Provide the [X, Y] coordinate of the cell's center where the given text is located.  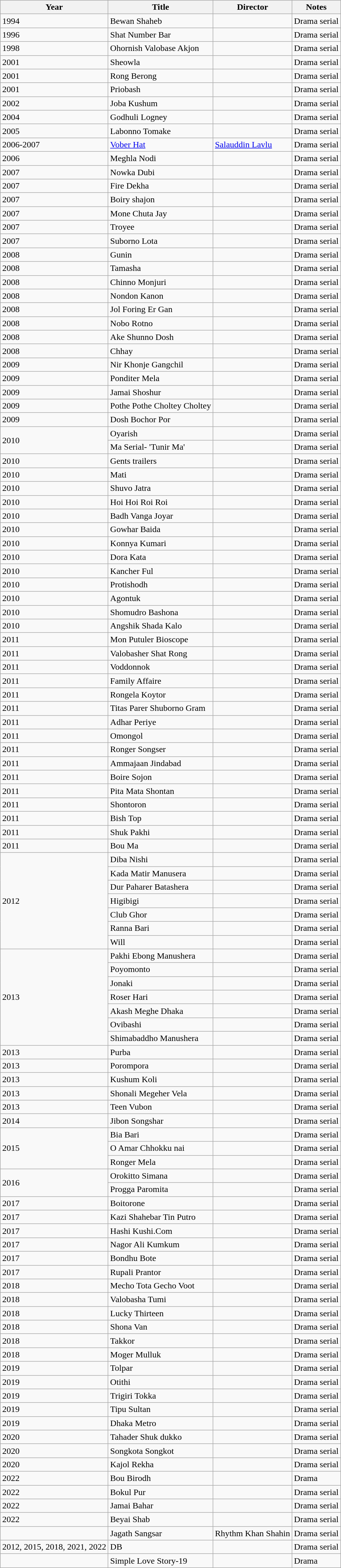
O Amar Chhokku nai [161, 1148]
Dur Paharer Batashera [161, 887]
Ma Serial- 'Tunir Ma' [161, 447]
Lucky Thirteen [161, 1313]
Rong Berong [161, 76]
Dosh Bochor Por [161, 420]
Bewan Shaheb [161, 21]
Hoi Hoi Roi Roi [161, 502]
Shontoron [161, 804]
Labonno Tomake [161, 131]
Gowhar Baida [161, 530]
Konnya Kumari [161, 543]
Tahader Shuk dukko [161, 1437]
2006 [54, 158]
Poyomonto [161, 969]
2012, 2015, 2018, 2021, 2022 [54, 1547]
Titas Parer Shuborno Gram [161, 708]
Mecho Tota Gecho Voot [161, 1286]
Protishodh [161, 584]
Mon Putuler Bioscope [161, 640]
Fire Dekha [161, 186]
Porompora [161, 1066]
Bondhu Bote [161, 1258]
Kazi Shahebar Tin Putro [161, 1217]
Gents trailers [161, 461]
Nowka Dubi [161, 172]
Pakhi Ebong Manushera [161, 956]
Orokitto Simana [161, 1176]
Year [54, 7]
Boitorone [161, 1203]
1998 [54, 48]
Shuk Pakhi [161, 832]
Jibon Songshar [161, 1121]
Meghla Nodi [161, 158]
Higibigi [161, 901]
Jol Foring Er Gan [161, 310]
Omongol [161, 736]
Shat Number Bar [161, 35]
Voddonnok [161, 667]
2002 [54, 103]
Shuvo Jatra [161, 488]
Moger Mulluk [161, 1355]
Nobo Rotno [161, 323]
Teen Vubon [161, 1107]
Tipu Sultan [161, 1409]
Family Affaire [161, 681]
Sheowla [161, 62]
Jamai Bahar [161, 1506]
Shomudro Bashona [161, 612]
Shonali Megeher Vela [161, 1093]
Pita Mata Shontan [161, 791]
Adhar Periye [161, 722]
Club Ghor [161, 915]
Boire Sojon [161, 777]
Jamai Shoshur [161, 392]
Director [253, 7]
Ranna Bari [161, 928]
Gunin [161, 255]
Dhaka Metro [161, 1423]
Kushum Koli [161, 1080]
Ammajaan Jindabad [161, 763]
Simple Love Story-19 [161, 1561]
Dora Kata [161, 557]
2005 [54, 131]
Nagor Ali Kumkum [161, 1244]
Ake Shunno Dosh [161, 337]
Mone Chuta Jay [161, 213]
2015 [54, 1148]
Will [161, 942]
Bish Top [161, 818]
Bou Birodh [161, 1478]
2004 [54, 117]
Godhuli Logney [161, 117]
Trigiri Tokka [161, 1396]
Progga Paromita [161, 1189]
Kajol Rekha [161, 1464]
DB [161, 1547]
Pothe Pothe Choltey Choltey [161, 406]
Takkor [161, 1341]
Tamasha [161, 268]
Notes [316, 7]
2006-2007 [54, 144]
Purba [161, 1052]
Jagath Sangsar [161, 1533]
Hashi Kushi.Com [161, 1231]
Vober Hat [161, 144]
Valobasha Tumi [161, 1300]
Ronger Mela [161, 1162]
Ovibashi [161, 1024]
Bou Ma [161, 846]
2014 [54, 1121]
1994 [54, 21]
Tolpar [161, 1368]
Badh Vanga Joyar [161, 516]
Songkota Songkot [161, 1451]
Ponditer Mela [161, 378]
Ronger Songser [161, 750]
Mati [161, 475]
Chhay [161, 351]
Rupali Prantor [161, 1272]
Shona Van [161, 1327]
Nir Khonje Gangchil [161, 364]
Jonaki [161, 983]
Bia Bari [161, 1135]
Troyee [161, 227]
2012 [54, 901]
Priobash [161, 90]
Agontuk [161, 598]
Chinno Monjuri [161, 282]
Rongela Koytor [161, 695]
Kancher Ful [161, 571]
Nondon Kanon [161, 296]
Roser Hari [161, 997]
Rhythm Khan Shahin [253, 1533]
Otithi [161, 1382]
2016 [54, 1183]
Kada Matir Manusera [161, 873]
Boiry shajon [161, 200]
Salauddin Lavlu [253, 144]
Beyai Shab [161, 1520]
Oyarish [161, 433]
Ohornish Valobase Akjon [161, 48]
Title [161, 7]
Shimabaddho Manushera [161, 1038]
Akash Meghe Dhaka [161, 1011]
Suborno Lota [161, 241]
Angshik Shada Kalo [161, 626]
Valobasher Shat Rong [161, 653]
Diba Nishi [161, 860]
Joba Kushum [161, 103]
Bokul Pur [161, 1492]
1996 [54, 35]
